Output the [X, Y] coordinate of the center of the cell containing the given text.  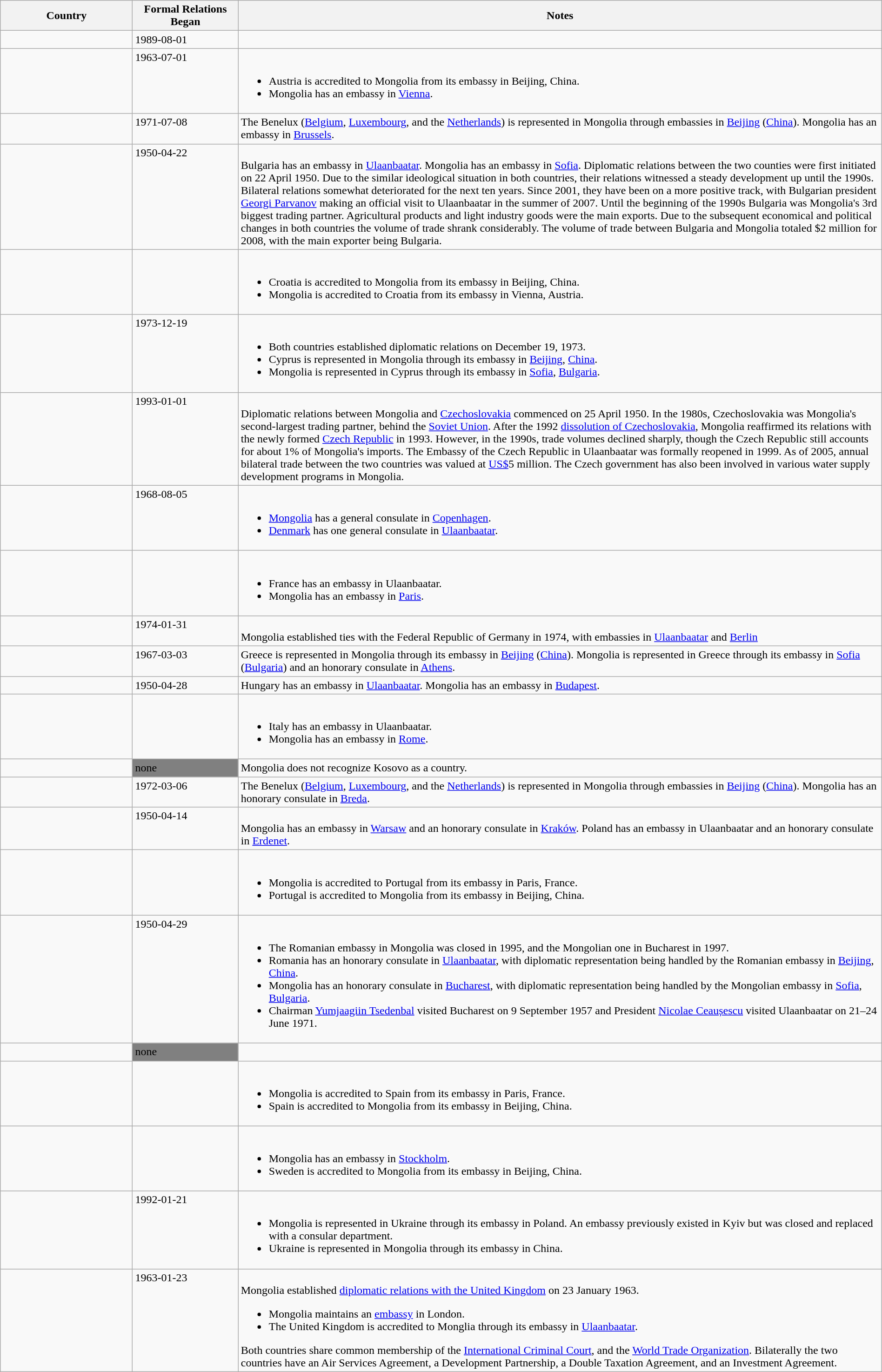
1950-04-28 [185, 685]
Country [67, 16]
1968-08-05 [185, 518]
1974-01-31 [185, 631]
1967-03-03 [185, 661]
1963-01-23 [185, 1320]
1973-12-19 [185, 354]
1950-04-29 [185, 979]
Mongolia has an embassy in Stockholm.Sweden is accredited to Mongolia from its embassy in Beijing, China. [560, 1158]
Hungary has an embassy in Ulaanbaatar. Mongolia has an embassy in Budapest. [560, 685]
1950-04-14 [185, 829]
Formal Relations Began [185, 16]
1950-04-22 [185, 196]
Mongolia has a general consulate in Copenhagen.Denmark has one general consulate in Ulaanbaatar. [560, 518]
1992-01-21 [185, 1230]
Mongolia is accredited to Spain from its embassy in Paris, France.Spain is accredited to Mongolia from its embassy in Beijing, China. [560, 1093]
1989-08-01 [185, 40]
Italy has an embassy in Ulaanbaatar.Mongolia has an embassy in Rome. [560, 727]
Mongolia is accredited to Portugal from its embassy in Paris, France.Portugal is accredited to Mongolia from its embassy in Beijing, China. [560, 883]
Croatia is accredited to Mongolia from its embassy in Beijing, China.Mongolia is accredited to Croatia from its embassy in Vienna, Austria. [560, 282]
Mongolia does not recognize Kosovo as a country. [560, 768]
Notes [560, 16]
Mongolia established ties with the Federal Republic of Germany in 1974, with embassies in Ulaanbaatar and Berlin [560, 631]
France has an embassy in Ulaanbaatar.Mongolia has an embassy in Paris. [560, 583]
1971-07-08 [185, 128]
Mongolia has an embassy in Warsaw and an honorary consulate in Kraków. Poland has an embassy in Ulaanbaatar and an honorary consulate in Erdenet. [560, 829]
1993-01-01 [185, 439]
Austria is accredited to Mongolia from its embassy in Beijing, China.Mongolia has an embassy in Vienna. [560, 81]
1972-03-06 [185, 792]
1963-07-01 [185, 81]
